Scan for the cell matching the given text and deliver its (X, Y) coordinate at center. 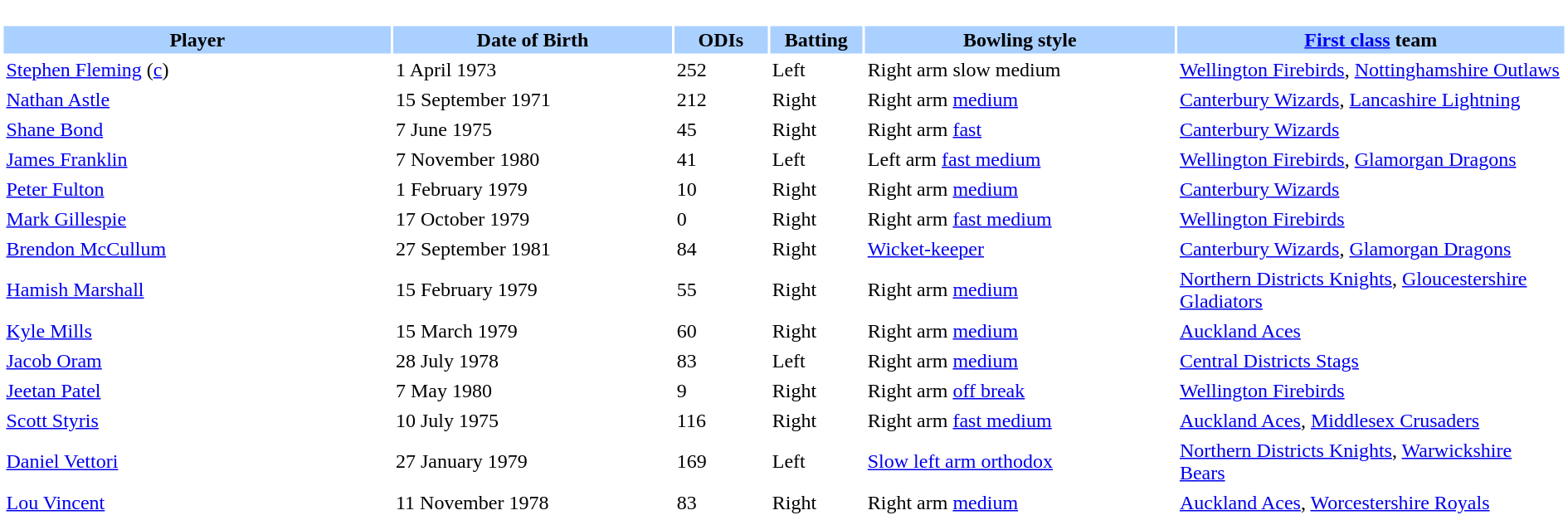
Brendon McCullum (197, 249)
Stephen Fleming (c) (197, 70)
Mark Gillespie (197, 219)
Wellington Firebirds, Glamorgan Dragons (1371, 159)
Scott Styris (197, 420)
Northern Districts Knights, Gloucestershire Gladiators (1371, 290)
212 (721, 100)
10 July 1975 (533, 420)
Right arm fast (1020, 129)
Central Districts Stags (1371, 360)
9 (721, 390)
7 November 1980 (533, 159)
Northern Districts Knights, Warwickshire Bears (1371, 461)
Daniel Vettori (197, 461)
1 February 1979 (533, 189)
Auckland Aces (1371, 330)
Right arm off break (1020, 390)
Canterbury Wizards, Lancashire Lightning (1371, 100)
Player (197, 40)
Auckland Aces, Middlesex Crusaders (1371, 420)
7 June 1975 (533, 129)
15 February 1979 (533, 290)
84 (721, 249)
55 (721, 290)
45 (721, 129)
Canterbury Wizards, Glamorgan Dragons (1371, 249)
0 (721, 219)
First class team (1371, 40)
Left arm fast medium (1020, 159)
Shane Bond (197, 129)
Peter Fulton (197, 189)
Bowling style (1020, 40)
Slow left arm orthodox (1020, 461)
Batting (816, 40)
Kyle Mills (197, 330)
28 July 1978 (533, 360)
169 (721, 461)
1 April 1973 (533, 70)
Right arm slow medium (1020, 70)
Hamish Marshall (197, 290)
27 January 1979 (533, 461)
60 (721, 330)
7 May 1980 (533, 390)
Lou Vincent (197, 503)
15 March 1979 (533, 330)
Auckland Aces, Worcestershire Royals (1371, 503)
11 November 1978 (533, 503)
Date of Birth (533, 40)
252 (721, 70)
Jacob Oram (197, 360)
Nathan Astle (197, 100)
Wicket-keeper (1020, 249)
116 (721, 420)
15 September 1971 (533, 100)
10 (721, 189)
17 October 1979 (533, 219)
ODIs (721, 40)
Jeetan Patel (197, 390)
41 (721, 159)
Wellington Firebirds, Nottinghamshire Outlaws (1371, 70)
27 September 1981 (533, 249)
James Franklin (197, 159)
